Output the [x, y] coordinate of the center of the cell containing the given text.  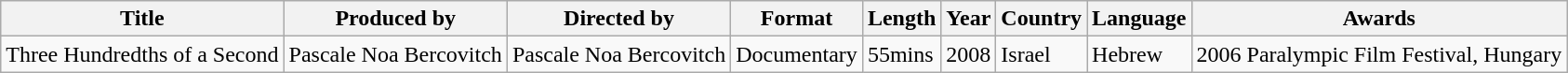
Format [797, 19]
55mins [901, 54]
Title [142, 19]
2008 [969, 54]
Three Hundredths of a Second [142, 54]
Country [1042, 19]
Awards [1379, 19]
2006 Paralympic Film Festival, Hungary [1379, 54]
Hebrew [1139, 54]
Documentary [797, 54]
Year [969, 19]
Language [1139, 19]
Israel [1042, 54]
Length [901, 19]
Produced by [395, 19]
Directed by [618, 19]
